For the text-containing cell, return its midpoint in (x, y) coordinate format. 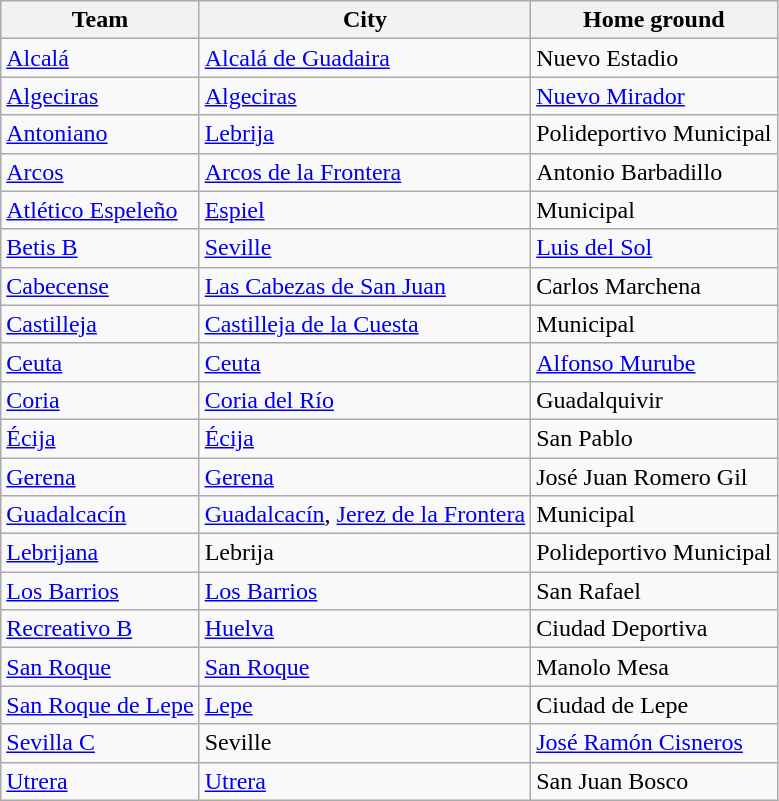
Home ground (654, 20)
Cabecense (100, 286)
Alcalá de Guadaira (365, 58)
Ciudad de Lepe (654, 705)
San Pablo (654, 438)
Betis B (100, 248)
Lepe (365, 705)
Luis del Sol (654, 248)
José Ramón Cisneros (654, 743)
City (365, 20)
San Roque de Lepe (100, 705)
Guadalcacín (100, 515)
Coria (100, 400)
Ciudad Deportiva (654, 629)
Antoniano (100, 134)
Alcalá (100, 58)
Castilleja de la Cuesta (365, 324)
Sevilla C (100, 743)
Las Cabezas de San Juan (365, 286)
Antonio Barbadillo (654, 172)
San Juan Bosco (654, 781)
Team (100, 20)
Lebrijana (100, 553)
Alfonso Murube (654, 362)
José Juan Romero Gil (654, 477)
Arcos de la Frontera (365, 172)
Coria del Río (365, 400)
Guadalcacín, Jerez de la Frontera (365, 515)
San Rafael (654, 591)
Recreativo B (100, 629)
Nuevo Estadio (654, 58)
Carlos Marchena (654, 286)
Manolo Mesa (654, 667)
Guadalquivir (654, 400)
Huelva (365, 629)
Arcos (100, 172)
Castilleja (100, 324)
Atlético Espeleño (100, 210)
Nuevo Mirador (654, 96)
Espiel (365, 210)
